Scan for the cell matching the given text and deliver its (x, y) coordinate at center. 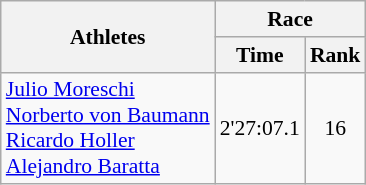
Race (290, 19)
Rank (336, 55)
Julio MoreschiNorberto von BaumannRicardo HollerAlejandro Baratta (108, 128)
Time (260, 55)
16 (336, 128)
Athletes (108, 36)
2'27:07.1 (260, 128)
